Identify which cell holds the provided text, then report its (x, y) central coordinate. 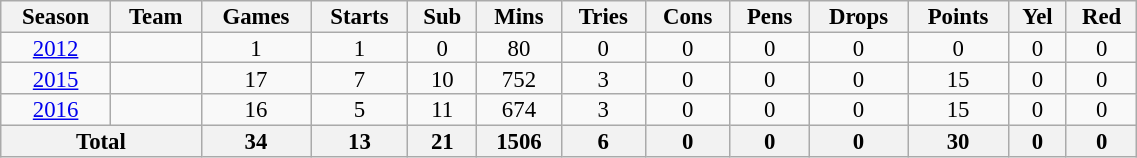
752 (520, 78)
Season (56, 16)
13 (360, 140)
2012 (56, 48)
Cons (688, 16)
6 (603, 140)
Red (1101, 16)
2016 (56, 110)
17 (256, 78)
7 (360, 78)
1506 (520, 140)
21 (442, 140)
Points (958, 16)
30 (958, 140)
Tries (603, 16)
Mins (520, 16)
Sub (442, 16)
Drops (858, 16)
2015 (56, 78)
Games (256, 16)
Yel (1037, 16)
Pens (770, 16)
10 (442, 78)
16 (256, 110)
Team (156, 16)
5 (360, 110)
11 (442, 110)
Starts (360, 16)
80 (520, 48)
34 (256, 140)
Total (101, 140)
674 (520, 110)
